For the text-containing cell, return its midpoint in (X, Y) coordinate format. 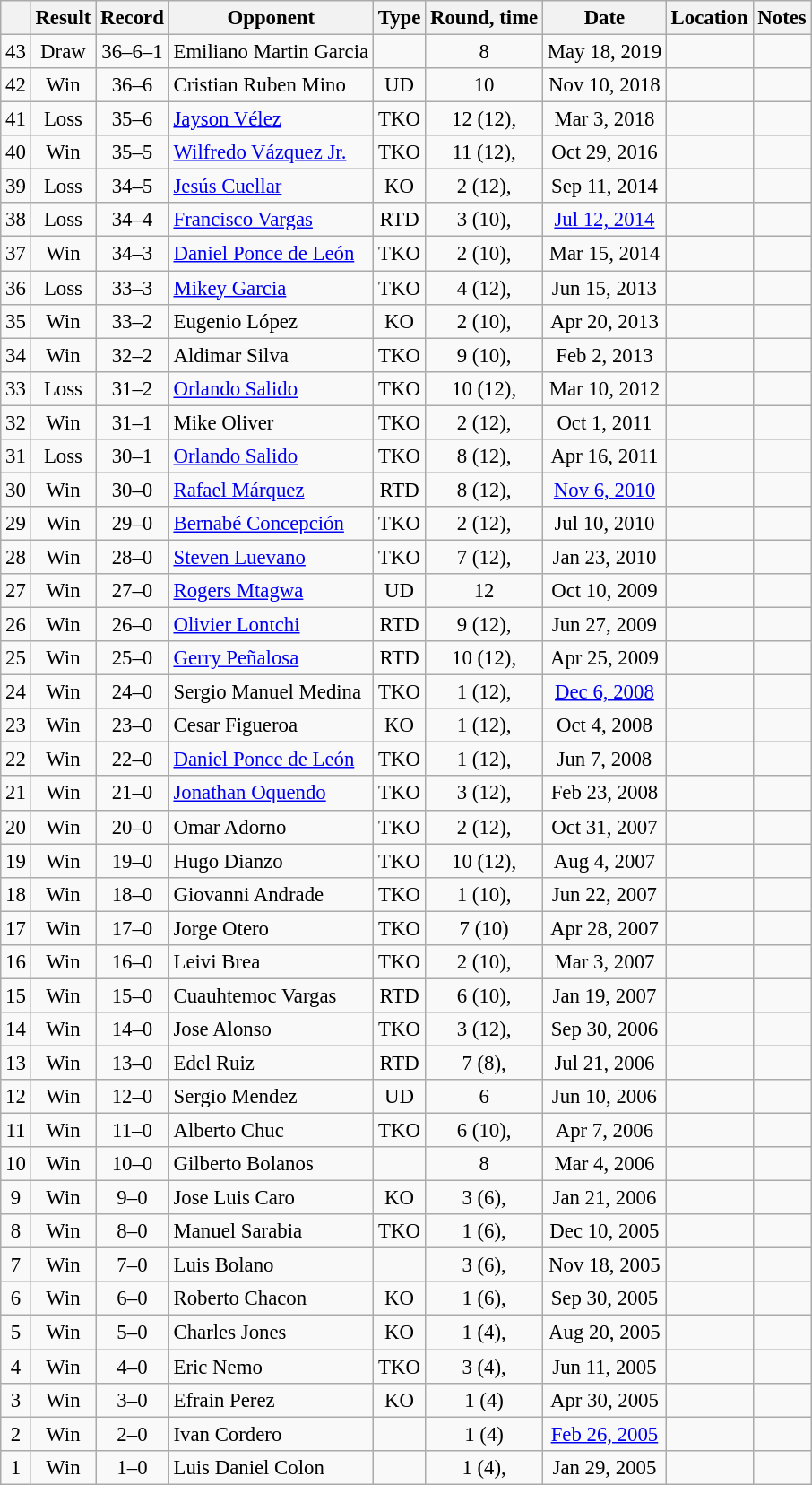
Apr 16, 2011 (605, 456)
36–6 (133, 85)
Sep 30, 2005 (605, 1299)
11–0 (133, 1131)
Location (710, 18)
26–0 (133, 625)
7–0 (133, 1265)
Mike Oliver (271, 422)
33–2 (133, 321)
Nov 18, 2005 (605, 1265)
Mar 3, 2018 (605, 119)
30 (16, 490)
Emiliano Martin Garcia (271, 52)
Rafael Márquez (271, 490)
15 (16, 995)
Apr 7, 2006 (605, 1131)
Feb 2, 2013 (605, 355)
3–0 (133, 1400)
31 (16, 456)
Feb 23, 2008 (605, 794)
28 (16, 557)
9 (12), (484, 625)
Jan 19, 2007 (605, 995)
8–0 (133, 1231)
1 (10), (484, 894)
Apr 25, 2009 (605, 658)
Sergio Mendez (271, 1097)
Jun 15, 2013 (605, 288)
Edel Ruiz (271, 1063)
41 (16, 119)
Jorge Otero (271, 928)
Roberto Chacon (271, 1299)
37 (16, 254)
1 (16, 1467)
Nov 6, 2010 (605, 490)
Giovanni Andrade (271, 894)
Aug 20, 2005 (605, 1333)
Result (63, 18)
Luis Bolano (271, 1265)
Oct 4, 2008 (605, 725)
5 (16, 1333)
Jonathan Oquendo (271, 794)
Hugo Dianzo (271, 861)
Opponent (271, 18)
Jayson Vélez (271, 119)
Jun 10, 2006 (605, 1097)
Gerry Peñalosa (271, 658)
Mikey Garcia (271, 288)
4 (12), (484, 288)
Sep 30, 2006 (605, 1029)
9 (16, 1198)
34–3 (133, 254)
13 (16, 1063)
Jan 29, 2005 (605, 1467)
31–2 (133, 388)
Jose Alonso (271, 1029)
38 (16, 220)
Bernabé Concepción (271, 524)
Type (399, 18)
43 (16, 52)
Apr 30, 2005 (605, 1400)
Cristian Ruben Mino (271, 85)
Omar Adorno (271, 827)
Jun 7, 2008 (605, 760)
Jul 21, 2006 (605, 1063)
25–0 (133, 658)
Dec 6, 2008 (605, 692)
Efrain Perez (271, 1400)
25 (16, 658)
May 18, 2019 (605, 52)
33 (16, 388)
14–0 (133, 1029)
Jose Luis Caro (271, 1198)
Mar 3, 2007 (605, 962)
Eric Nemo (271, 1367)
4 (16, 1367)
Rogers Mtagwa (271, 591)
42 (16, 85)
Jan 21, 2006 (605, 1198)
19–0 (133, 861)
Record (133, 18)
27 (16, 591)
3 (10), (484, 220)
Sergio Manuel Medina (271, 692)
7 (10) (484, 928)
32–2 (133, 355)
28–0 (133, 557)
36–6–1 (133, 52)
22 (16, 760)
Oct 1, 2011 (605, 422)
34–4 (133, 220)
17–0 (133, 928)
20–0 (133, 827)
17 (16, 928)
Aug 4, 2007 (605, 861)
14 (16, 1029)
Francisco Vargas (271, 220)
Mar 4, 2006 (605, 1164)
23 (16, 725)
27–0 (133, 591)
Sep 11, 2014 (605, 187)
4–0 (133, 1367)
5–0 (133, 1333)
Round, time (484, 18)
3 (4), (484, 1367)
Jan 23, 2010 (605, 557)
13–0 (133, 1063)
30–1 (133, 456)
9 (10), (484, 355)
Dec 10, 2005 (605, 1231)
Jul 12, 2014 (605, 220)
Notes (782, 18)
Cesar Figueroa (271, 725)
22–0 (133, 760)
18 (16, 894)
Feb 26, 2005 (605, 1434)
Nov 10, 2018 (605, 85)
21 (16, 794)
Jun 11, 2005 (605, 1367)
7 (8), (484, 1063)
16 (16, 962)
15–0 (133, 995)
29 (16, 524)
18–0 (133, 894)
11 (16, 1131)
Ivan Cordero (271, 1434)
Alberto Chuc (271, 1131)
Oct 10, 2009 (605, 591)
24–0 (133, 692)
11 (12), (484, 152)
6–0 (133, 1299)
Olivier Lontchi (271, 625)
1–0 (133, 1467)
3 (16, 1400)
35–6 (133, 119)
26 (16, 625)
31–1 (133, 422)
29–0 (133, 524)
12 (12), (484, 119)
32 (16, 422)
34–5 (133, 187)
Jun 22, 2007 (605, 894)
12–0 (133, 1097)
Mar 10, 2012 (605, 388)
Aldimar Silva (271, 355)
Mar 15, 2014 (605, 254)
21–0 (133, 794)
2–0 (133, 1434)
35–5 (133, 152)
36 (16, 288)
Luis Daniel Colon (271, 1467)
Date (605, 18)
Jul 10, 2010 (605, 524)
40 (16, 152)
23–0 (133, 725)
Draw (63, 52)
20 (16, 827)
2 (16, 1434)
Steven Luevano (271, 557)
Gilberto Bolanos (271, 1164)
Jesús Cuellar (271, 187)
Wilfredo Vázquez Jr. (271, 152)
7 (12), (484, 557)
Leivi Brea (271, 962)
16–0 (133, 962)
7 (16, 1265)
34 (16, 355)
35 (16, 321)
Manuel Sarabia (271, 1231)
33–3 (133, 288)
19 (16, 861)
Apr 28, 2007 (605, 928)
Eugenio López (271, 321)
9–0 (133, 1198)
39 (16, 187)
24 (16, 692)
Oct 31, 2007 (605, 827)
Jun 27, 2009 (605, 625)
Apr 20, 2013 (605, 321)
Cuauhtemoc Vargas (271, 995)
30–0 (133, 490)
10–0 (133, 1164)
Oct 29, 2016 (605, 152)
Charles Jones (271, 1333)
